Scan for the cell matching the given text and deliver its (x, y) coordinate at center. 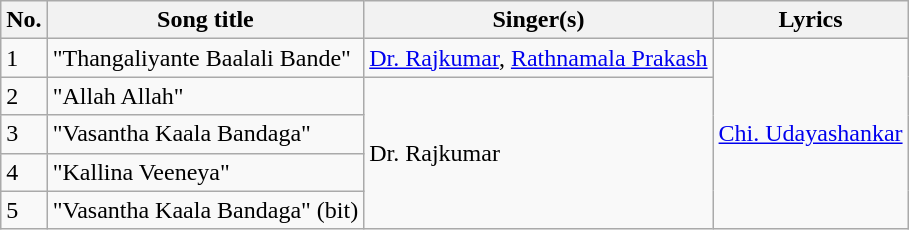
"Vasantha Kaala Bandaga" (206, 134)
"Vasantha Kaala Bandaga" (bit) (206, 210)
Song title (206, 20)
Chi. Udayashankar (810, 134)
"Kallina Veeneya" (206, 172)
Dr. Rajkumar (538, 153)
1 (24, 58)
"Allah Allah" (206, 96)
Dr. Rajkumar, Rathnamala Prakash (538, 58)
"Thangaliyante Baalali Bande" (206, 58)
2 (24, 96)
Singer(s) (538, 20)
5 (24, 210)
3 (24, 134)
4 (24, 172)
Lyrics (810, 20)
No. (24, 20)
